Detect which cell encompasses the target text, then output its [x, y] center coordinate. 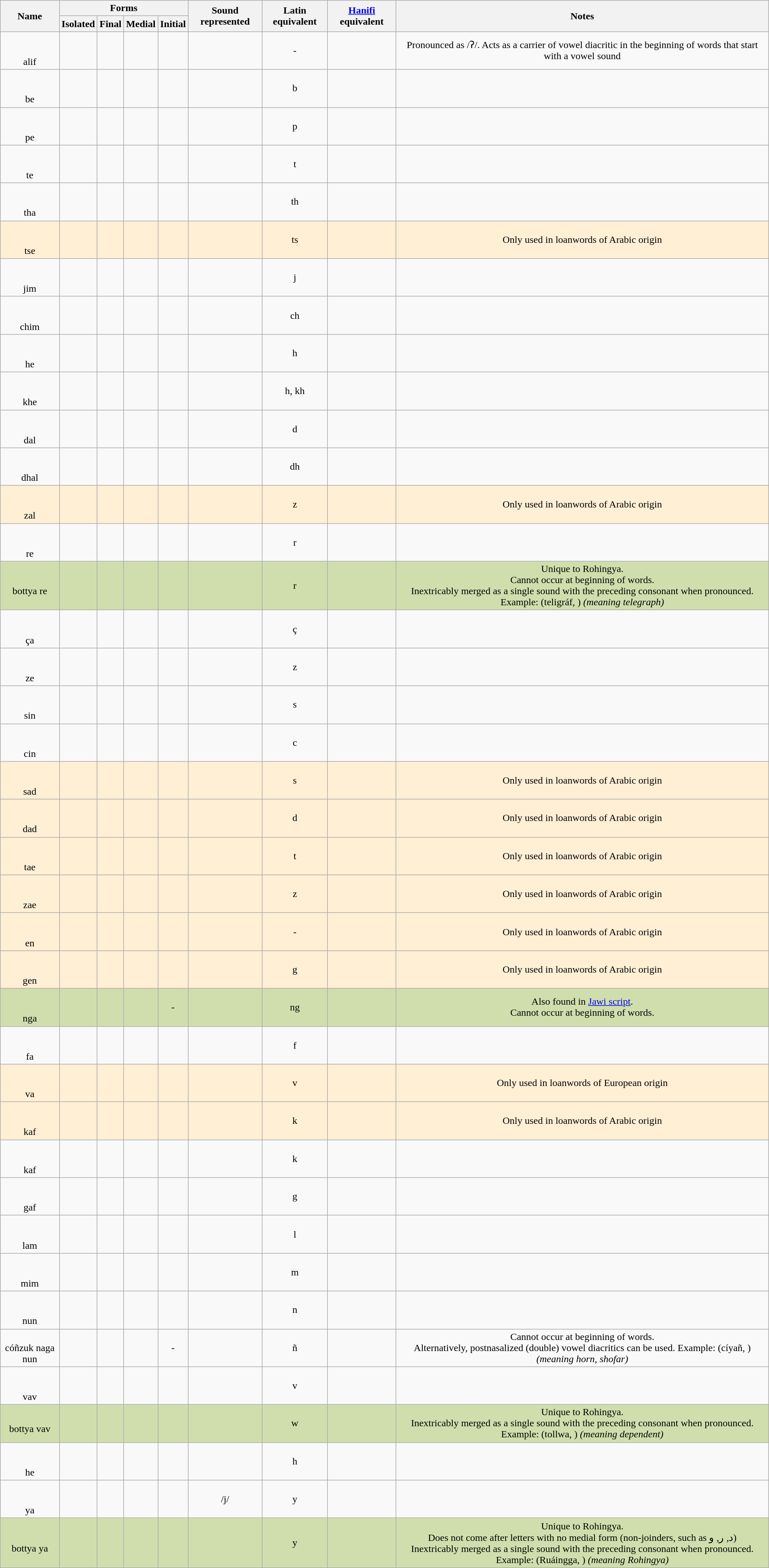
khe [30, 391]
cin [30, 742]
jim [30, 277]
vav [30, 1386]
Cannot occur at beginning of words.Alternatively, postnasalized (double) vowel diacritics can be used. Example: (cíyañ, ) (meaning horn, shofar) [583, 1348]
dh [295, 467]
Sound represented [225, 16]
b [295, 88]
zal [30, 505]
en [30, 932]
ça [30, 629]
th [295, 202]
gaf [30, 1197]
dal [30, 429]
Latin equivalent [295, 16]
Isolated [78, 24]
mim [30, 1272]
va [30, 1083]
Medial [140, 24]
bottya re [30, 586]
nga [30, 1007]
Only used in loanwords of European origin [583, 1083]
ç [295, 629]
dhal [30, 467]
m [295, 1272]
cóñzuk naga nun [30, 1348]
bottya vav [30, 1423]
Initial [173, 24]
Name [30, 16]
tha [30, 202]
ng [295, 1007]
lam [30, 1234]
nun [30, 1310]
l [295, 1234]
Pronounced as /ʔ/. Acts as a carrier of vowel diacritic in the beginning of words that start with a vowel sound [583, 51]
Also found in Jawi script.Cannot occur at beginning of words. [583, 1007]
tse [30, 240]
ñ [295, 1348]
sin [30, 705]
ze [30, 667]
f [295, 1045]
bottya ya [30, 1543]
sad [30, 780]
alif [30, 51]
te [30, 164]
n [295, 1310]
dad [30, 818]
Forms [124, 8]
Unique to Rohingya.Inextricably merged as a single sound with the preceding consonant when pronounced. Example: (tollwa, ) (meaning dependent) [583, 1423]
fa [30, 1045]
ts [295, 240]
Final [111, 24]
zae [30, 894]
tae [30, 856]
c [295, 742]
ya [30, 1499]
h, kh [295, 391]
w [295, 1423]
chim [30, 315]
/j/ [225, 1499]
ch [295, 315]
pe [30, 126]
j [295, 277]
p [295, 126]
be [30, 88]
re [30, 542]
Hanifi equivalent [362, 16]
Notes [583, 16]
gen [30, 969]
